Extract the [X, Y] coordinate from the center of the cell holding the provided text.  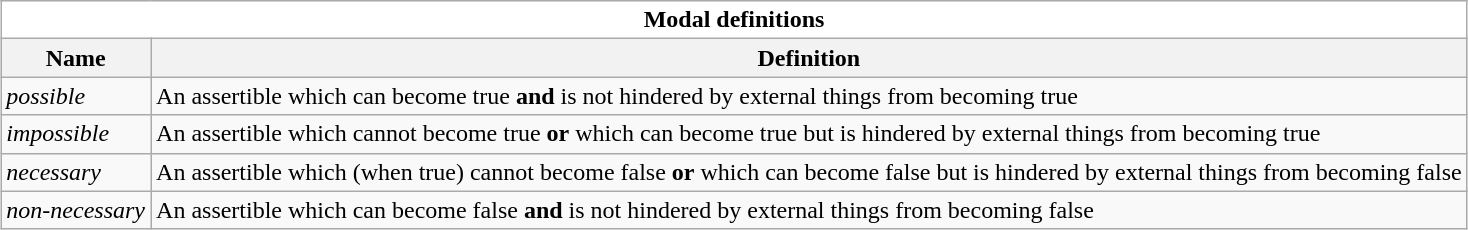
An assertible which can become true and is not hindered by external things from becoming true [810, 96]
possible [76, 96]
impossible [76, 134]
An assertible which can become false and is not hindered by external things from becoming false [810, 210]
An assertible which (when true) cannot become false or which can become false but is hindered by external things from becoming false [810, 172]
Name [76, 58]
Modal definitions [734, 20]
non-necessary [76, 210]
An assertible which cannot become true or which can become true but is hindered by external things from becoming true [810, 134]
Definition [810, 58]
necessary [76, 172]
